Locate the cell with the specified text and output its [X, Y] center coordinate. 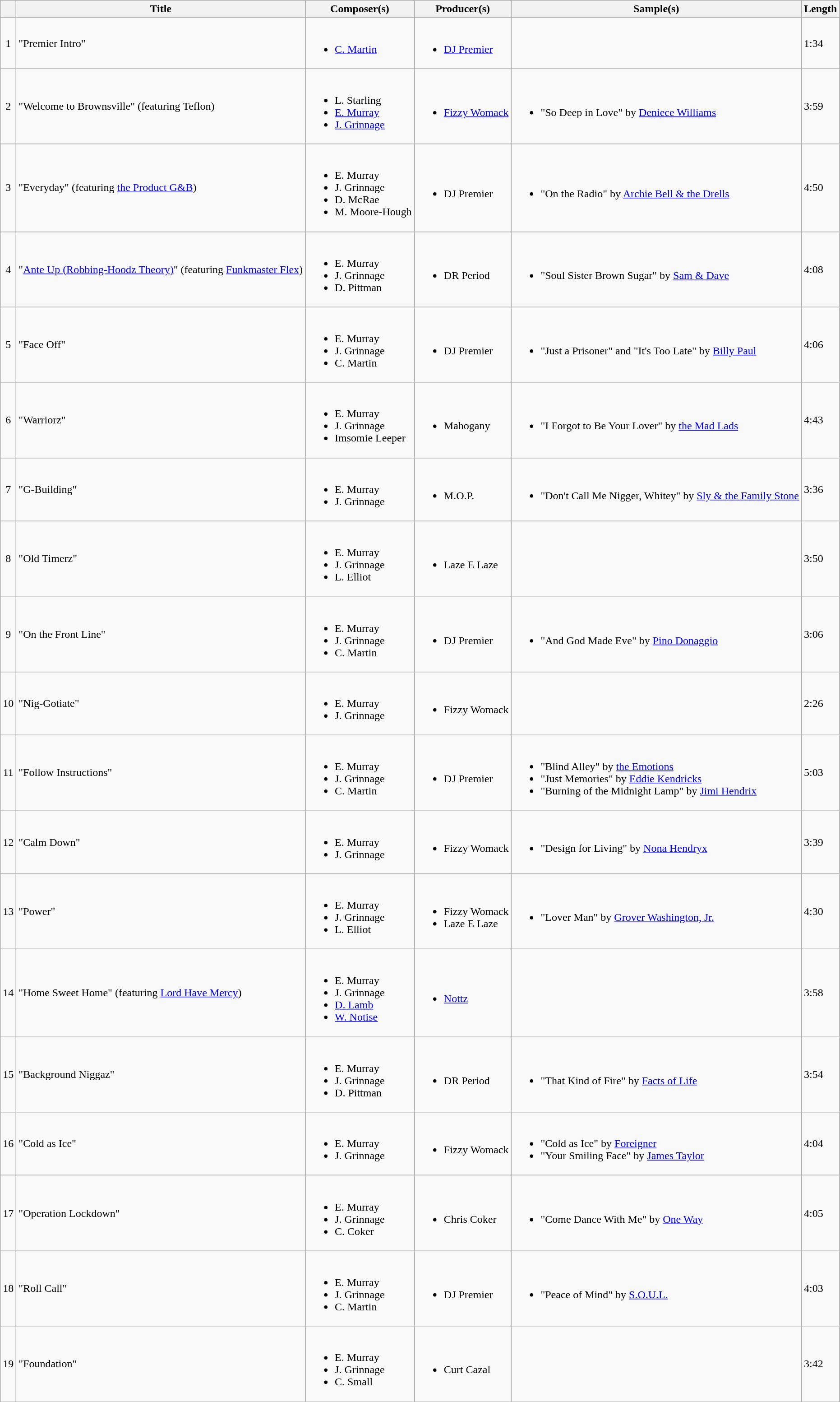
5:03 [820, 773]
"Face Off" [161, 345]
"Peace of Mind" by S.O.U.L. [656, 1288]
"So Deep in Love" by Deniece Williams [656, 107]
"Home Sweet Home" (featuring Lord Have Mercy) [161, 993]
10 [8, 703]
4 [8, 269]
E. MurrayJ. GrinnageD. McRaeM. Moore-Hough [360, 188]
3:06 [820, 634]
"Blind Alley" by the Emotions"Just Memories" by Eddie Kendricks"Burning of the Midnight Lamp" by Jimi Hendrix [656, 773]
"Welcome to Brownsville" (featuring Teflon) [161, 107]
"Everyday" (featuring the Product G&B) [161, 188]
"Foundation" [161, 1364]
Producer(s) [463, 9]
4:04 [820, 1144]
"Background Niggaz" [161, 1074]
9 [8, 634]
11 [8, 773]
"Roll Call" [161, 1288]
4:05 [820, 1213]
7 [8, 489]
12 [8, 842]
"Come Dance With Me" by One Way [656, 1213]
"Warriorz" [161, 420]
4:30 [820, 912]
"On the Radio" by Archie Bell & the Drells [656, 188]
E. MurrayJ. GrinnageImsomie Leeper [360, 420]
"Premier Intro" [161, 43]
3:54 [820, 1074]
"Power" [161, 912]
"G-Building" [161, 489]
Title [161, 9]
3 [8, 188]
4:50 [820, 188]
"Ante Up (Robbing-Hoodz Theory)" (featuring Funkmaster Flex) [161, 269]
"On the Front Line" [161, 634]
6 [8, 420]
4:03 [820, 1288]
Nottz [463, 993]
Length [820, 9]
4:06 [820, 345]
Composer(s) [360, 9]
14 [8, 993]
"And God Made Eve" by Pino Donaggio [656, 634]
13 [8, 912]
"Cold as Ice" by Foreigner"Your Smiling Face" by James Taylor [656, 1144]
18 [8, 1288]
"I Forgot to Be Your Lover" by the Mad Lads [656, 420]
L. StarlingE. MurrayJ. Grinnage [360, 107]
2:26 [820, 703]
"Just a Prisoner" and "It's Too Late" by Billy Paul [656, 345]
8 [8, 559]
17 [8, 1213]
"Don't Call Me Nigger, Whitey" by Sly & the Family Stone [656, 489]
C. Martin [360, 43]
3:42 [820, 1364]
"Operation Lockdown" [161, 1213]
5 [8, 345]
"Nig-Gotiate" [161, 703]
1 [8, 43]
4:08 [820, 269]
16 [8, 1144]
2 [8, 107]
Curt Cazal [463, 1364]
Laze E Laze [463, 559]
E. MurrayJ. GrinnageD. LambW. Notise [360, 993]
Chris Coker [463, 1213]
"Cold as Ice" [161, 1144]
3:50 [820, 559]
E. MurrayJ. GrinnageC. Coker [360, 1213]
"That Kind of Fire" by Facts of Life [656, 1074]
4:43 [820, 420]
"Lover Man" by Grover Washington, Jr. [656, 912]
19 [8, 1364]
15 [8, 1074]
"Design for Living" by Nona Hendryx [656, 842]
M.O.P. [463, 489]
E. MurrayJ. GrinnageC. Small [360, 1364]
3:39 [820, 842]
Fizzy WomackLaze E Laze [463, 912]
"Old Timerz" [161, 559]
1:34 [820, 43]
Mahogany [463, 420]
"Follow Instructions" [161, 773]
3:59 [820, 107]
"Calm Down" [161, 842]
"Soul Sister Brown Sugar" by Sam & Dave [656, 269]
3:36 [820, 489]
Sample(s) [656, 9]
3:58 [820, 993]
